Output the [X, Y] coordinate of the center of the cell containing the given text.  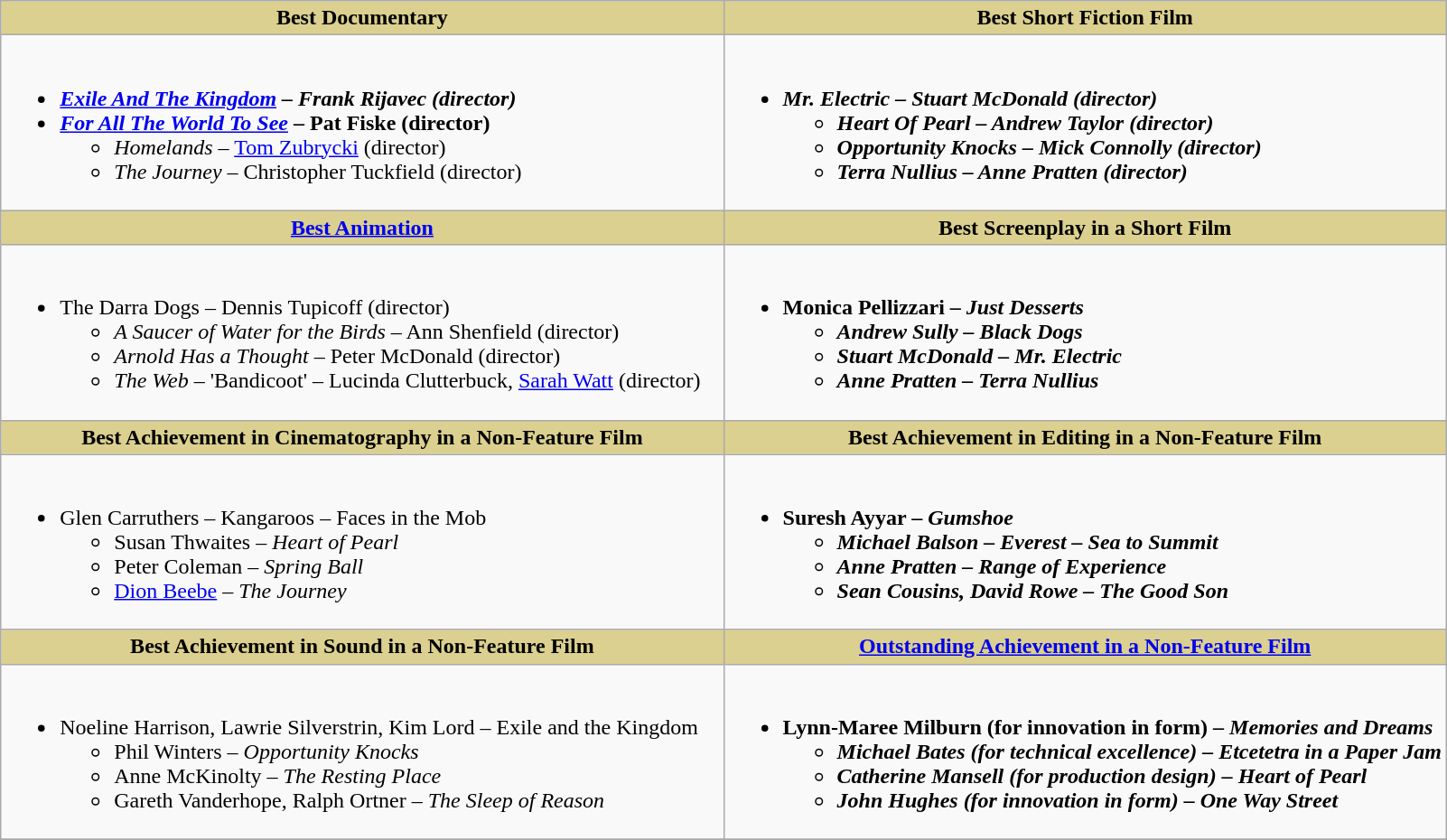
Best Achievement in Editing in a Non-Feature Film [1085, 437]
Glen Carruthers – Kangaroos – Faces in the MobSusan Thwaites – Heart of PearlPeter Coleman – Spring BallDion Beebe – The Journey [362, 542]
Best Animation [362, 228]
Best Achievement in Sound in a Non-Feature Film [362, 647]
Best Screenplay in a Short Film [1085, 228]
Best Achievement in Cinematography in a Non-Feature Film [362, 437]
Monica Pellizzari – Just DessertsAndrew Sully – Black DogsStuart McDonald – Mr. ElectricAnne Pratten – Terra Nullius [1085, 332]
Best Documentary [362, 18]
Suresh Ayyar – GumshoeMichael Balson – Everest – Sea to SummitAnne Pratten – Range of ExperienceSean Cousins, David Rowe – The Good Son [1085, 542]
Outstanding Achievement in a Non-Feature Film [1085, 647]
Best Short Fiction Film [1085, 18]
